Extract the (x, y) coordinate from the center of the cell holding the provided text.  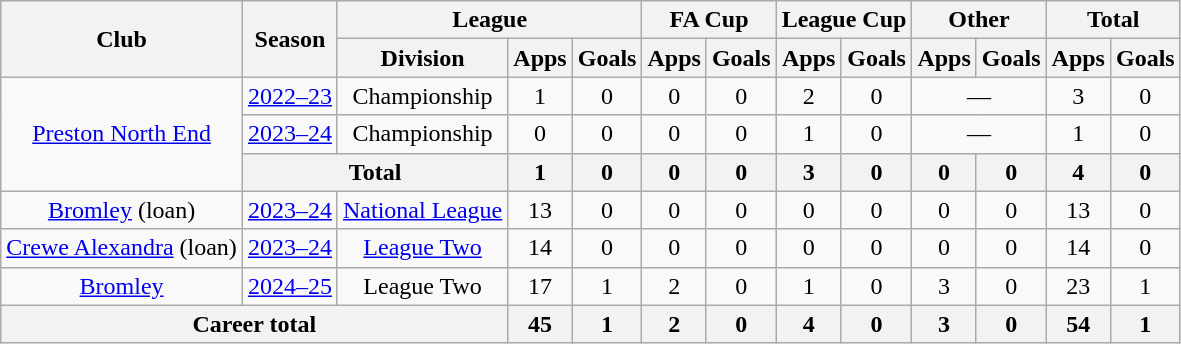
Career total (254, 324)
Other (979, 20)
45 (540, 324)
Bromley (loan) (122, 210)
Club (122, 39)
54 (1078, 324)
17 (540, 286)
2024–25 (290, 286)
FA Cup (709, 20)
League (489, 20)
National League (422, 210)
Division (422, 58)
Crewe Alexandra (loan) (122, 248)
League Cup (844, 20)
Preston North End (122, 134)
Season (290, 39)
2022–23 (290, 96)
Bromley (122, 286)
23 (1078, 286)
